Determine the (X, Y) coordinate at the center of the cell enclosing the given text.  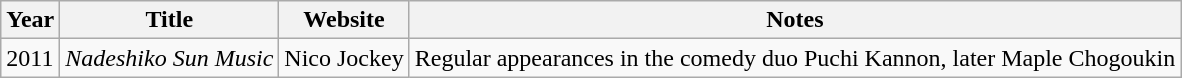
Regular appearances in the comedy duo Puchi Kannon, later Maple Chogoukin (795, 58)
Nadeshiko Sun Music (170, 58)
Nico Jockey (344, 58)
Website (344, 20)
2011 (30, 58)
Notes (795, 20)
Title (170, 20)
Year (30, 20)
